From the cell containing the given text, extract its center point as (x, y) coordinate. 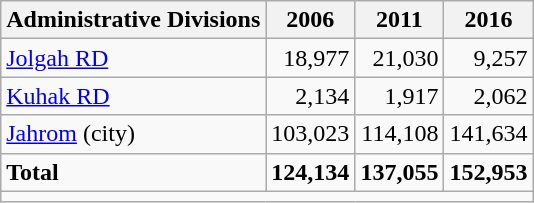
1,917 (400, 96)
141,634 (488, 134)
Jahrom (city) (134, 134)
Administrative Divisions (134, 20)
2016 (488, 20)
Kuhak RD (134, 96)
Total (134, 172)
124,134 (310, 172)
2,062 (488, 96)
114,108 (400, 134)
2006 (310, 20)
Jolgah RD (134, 58)
18,977 (310, 58)
103,023 (310, 134)
137,055 (400, 172)
9,257 (488, 58)
2,134 (310, 96)
2011 (400, 20)
152,953 (488, 172)
21,030 (400, 58)
